Provide the (X, Y) coordinate of the cell's center where the given text is located.  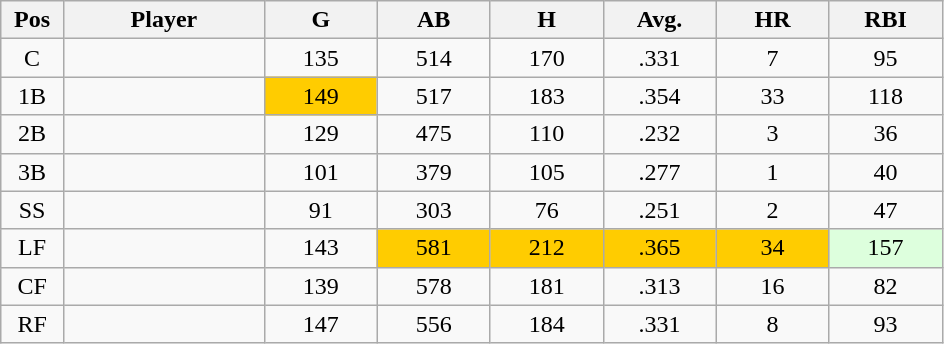
LF (32, 248)
157 (886, 248)
Player (164, 20)
C (32, 58)
517 (434, 96)
AB (434, 20)
183 (546, 96)
170 (546, 58)
581 (434, 248)
2 (772, 210)
578 (434, 286)
Pos (32, 20)
.251 (660, 210)
181 (546, 286)
3 (772, 134)
475 (434, 134)
95 (886, 58)
.232 (660, 134)
149 (320, 96)
7 (772, 58)
G (320, 20)
379 (434, 172)
.313 (660, 286)
110 (546, 134)
76 (546, 210)
139 (320, 286)
RBI (886, 20)
135 (320, 58)
3B (32, 172)
Avg. (660, 20)
212 (546, 248)
82 (886, 286)
SS (32, 210)
2B (32, 134)
40 (886, 172)
91 (320, 210)
16 (772, 286)
8 (772, 324)
101 (320, 172)
514 (434, 58)
303 (434, 210)
CF (32, 286)
.354 (660, 96)
105 (546, 172)
184 (546, 324)
93 (886, 324)
147 (320, 324)
33 (772, 96)
47 (886, 210)
.365 (660, 248)
1B (32, 96)
129 (320, 134)
RF (32, 324)
34 (772, 248)
556 (434, 324)
HR (772, 20)
118 (886, 96)
H (546, 20)
36 (886, 134)
.277 (660, 172)
1 (772, 172)
143 (320, 248)
